Output the [x, y] coordinate of the center of the cell containing the given text.  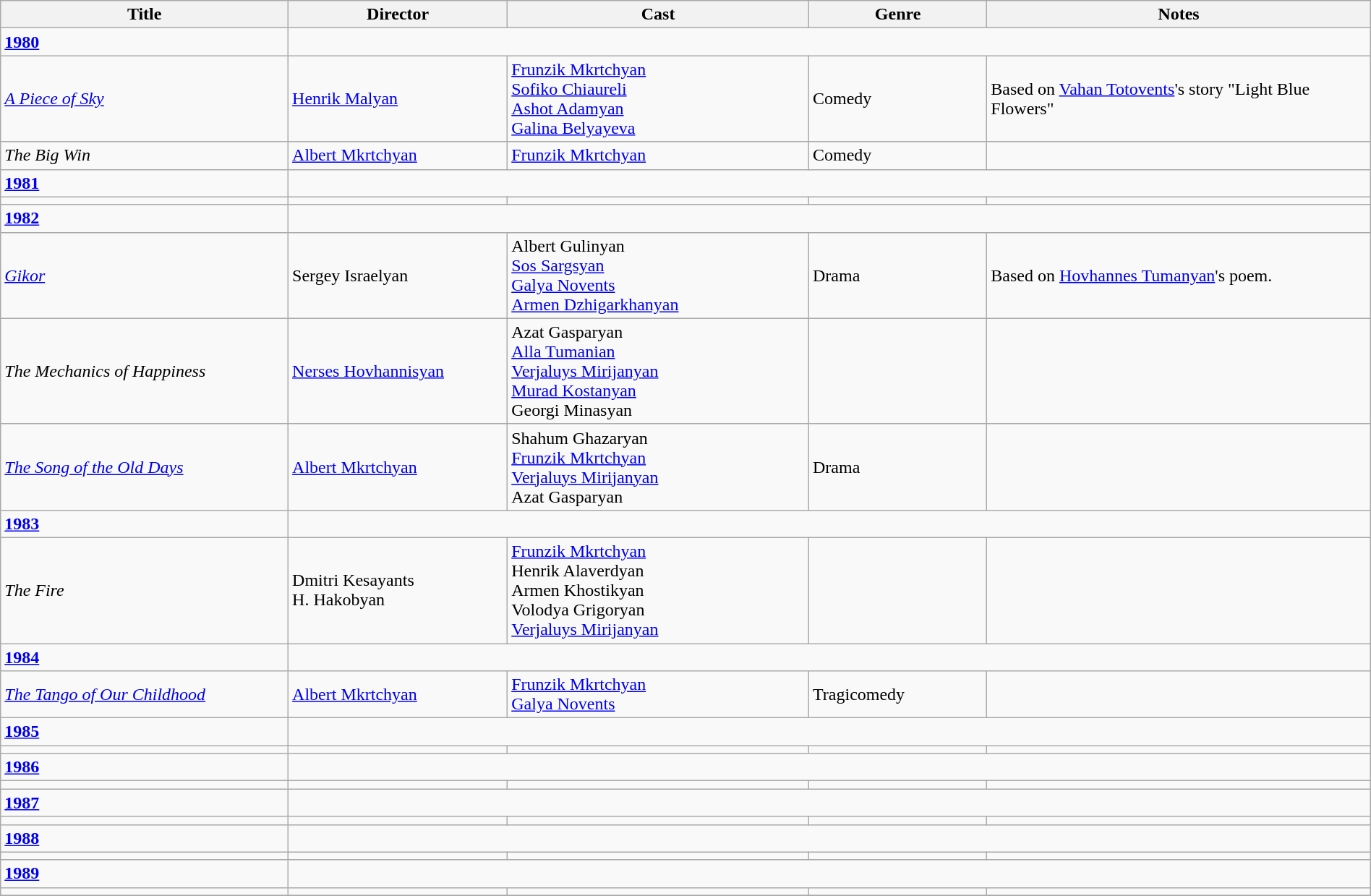
1985 [145, 732]
The Mechanics of Happiness [145, 371]
The Tango of Our Childhood [145, 694]
1988 [145, 838]
Dmitri KesayantsH. Hakobyan [398, 590]
1981 [145, 183]
Shahum GhazaryanFrunzik MkrtchyanVerjaluys MirijanyanAzat Gasparyan [658, 467]
Tragicomedy [897, 694]
A Piece of Sky [145, 98]
The Big Win [145, 155]
Director [398, 14]
The Fire [145, 590]
1980 [145, 42]
Based on Hovhannes Tumanyan's poem. [1179, 275]
Frunzik MkrtchyanSofiko ChiaureliAshot AdamyanGalina Belyayeva [658, 98]
Based on Vahan Totovents's story "Light Blue Flowers" [1179, 98]
1982 [145, 218]
The Song of the Old Days [145, 467]
1987 [145, 803]
Cast [658, 14]
Frunzik MkrtchyanHenrik AlaverdyanArmen KhostikyanVolodya GrigoryanVerjaluys Mirijanyan [658, 590]
Frunzik MkrtchyanGalya Novents [658, 694]
1984 [145, 657]
Gikor [145, 275]
1986 [145, 767]
Nerses Hovhannisyan [398, 371]
Albert GulinyanSos SargsyanGalya NoventsArmen Dzhigarkhanyan [658, 275]
1983 [145, 524]
Genre [897, 14]
Frunzik Mkrtchyan [658, 155]
1989 [145, 874]
Henrik Malyan [398, 98]
Azat GasparyanAlla TumanianVerjaluys MirijanyanMurad KostanyanGeorgi Minasyan [658, 371]
Notes [1179, 14]
Title [145, 14]
Sergey Israelyan [398, 275]
